From the cell containing the given text, extract its center point as (X, Y) coordinate. 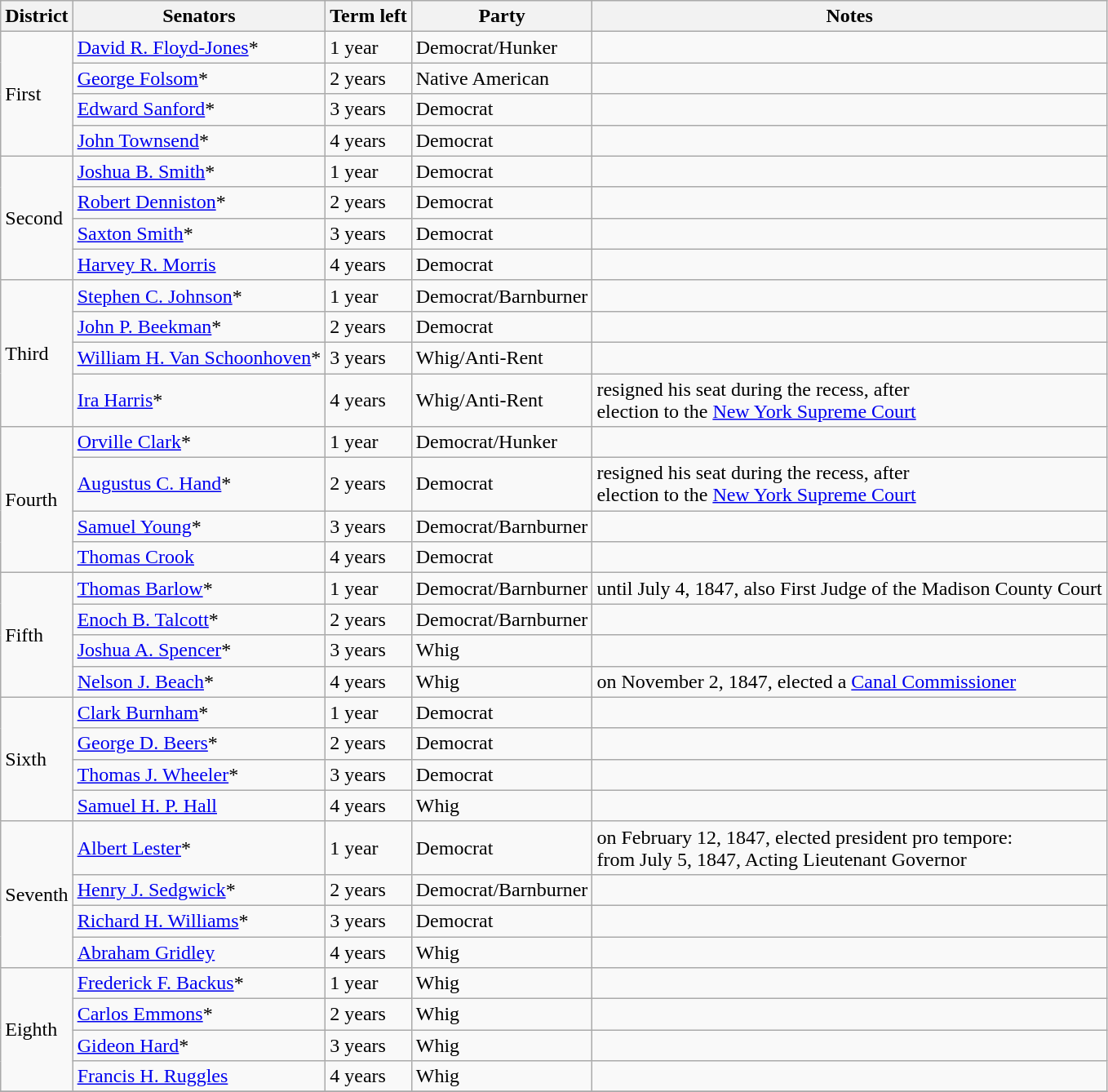
on November 2, 1847, elected a Canal Commissioner (849, 681)
District (37, 16)
David R. Floyd-Jones* (199, 47)
Edward Sanford* (199, 109)
Sixth (37, 759)
Thomas Crook (199, 557)
Clark Burnham* (199, 712)
Samuel Young* (199, 526)
Harvey R. Morris (199, 264)
Joshua B. Smith* (199, 171)
Samuel H. P. Hall (199, 806)
Francis H. Ruggles (199, 1076)
Carlos Emmons* (199, 1014)
Fifth (37, 635)
Richard H. Williams* (199, 921)
on February 12, 1847, elected president pro tempore: from July 5, 1847, Acting Lieutenant Governor (849, 847)
Third (37, 353)
Frederick F. Backus* (199, 983)
Ira Harris* (199, 400)
William H. Van Schoonhoven* (199, 357)
John Townsend* (199, 140)
Nelson J. Beach* (199, 681)
Joshua A. Spencer* (199, 650)
Fourth (37, 499)
First (37, 94)
Notes (849, 16)
Stephen C. Johnson* (199, 295)
Henry J. Sedgwick* (199, 890)
John P. Beekman* (199, 326)
Orville Clark* (199, 442)
Seventh (37, 894)
Augustus C. Hand* (199, 485)
Abraham Gridley (199, 952)
Thomas J. Wheeler* (199, 775)
Thomas Barlow* (199, 588)
Senators (199, 16)
Second (37, 218)
Eighth (37, 1030)
Term left (369, 16)
Enoch B. Talcott* (199, 619)
until July 4, 1847, also First Judge of the Madison County Court (849, 588)
George Folsom* (199, 78)
Robert Denniston* (199, 202)
George D. Beers* (199, 744)
Gideon Hard* (199, 1045)
Albert Lester* (199, 847)
Native American (502, 78)
Saxton Smith* (199, 233)
Party (502, 16)
